Pinpoint the cell where the given text exists, returning its [x, y] midpoint coordinate. 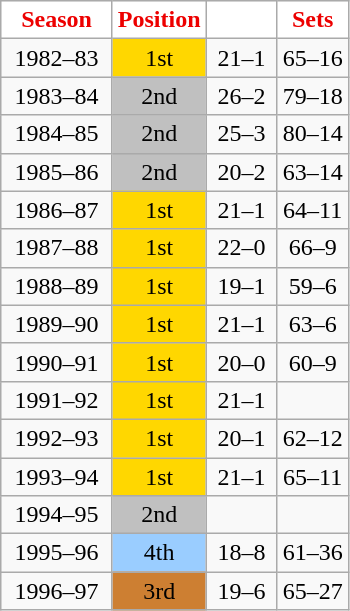
64–11 [312, 210]
1982–83 [57, 58]
60–9 [312, 362]
61–36 [312, 553]
26–2 [242, 96]
19–6 [242, 591]
79–18 [312, 96]
Sets [312, 20]
63–14 [312, 172]
1993–94 [57, 477]
65–16 [312, 58]
65–11 [312, 477]
1985–86 [57, 172]
1988–89 [57, 286]
1987–88 [57, 248]
Position [159, 20]
18–8 [242, 553]
4th [159, 553]
65–27 [312, 591]
1986–87 [57, 210]
1991–92 [57, 400]
20–0 [242, 362]
22–0 [242, 248]
66–9 [312, 248]
1996–97 [57, 591]
1990–91 [57, 362]
20–2 [242, 172]
80–14 [312, 134]
63–6 [312, 324]
20–1 [242, 438]
62–12 [312, 438]
3rd [159, 591]
1992–93 [57, 438]
1994–95 [57, 515]
25–3 [242, 134]
Season [57, 20]
59–6 [312, 286]
1995–96 [57, 553]
1983–84 [57, 96]
1989–90 [57, 324]
19–1 [242, 286]
1984–85 [57, 134]
